Search for the cell housing the specified text and yield its [x, y] center coordinate. 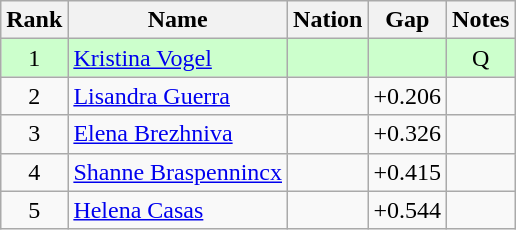
Lisandra Guerra [178, 96]
3 [34, 134]
+0.544 [408, 210]
Shanne Braspennincx [178, 172]
5 [34, 210]
Gap [408, 20]
Q [481, 58]
Kristina Vogel [178, 58]
+0.415 [408, 172]
2 [34, 96]
Notes [481, 20]
Helena Casas [178, 210]
+0.206 [408, 96]
Elena Brezhniva [178, 134]
Name [178, 20]
1 [34, 58]
Nation [328, 20]
Rank [34, 20]
4 [34, 172]
+0.326 [408, 134]
